Capture the cell that displays the provided text and extract its [X, Y] central coordinate. 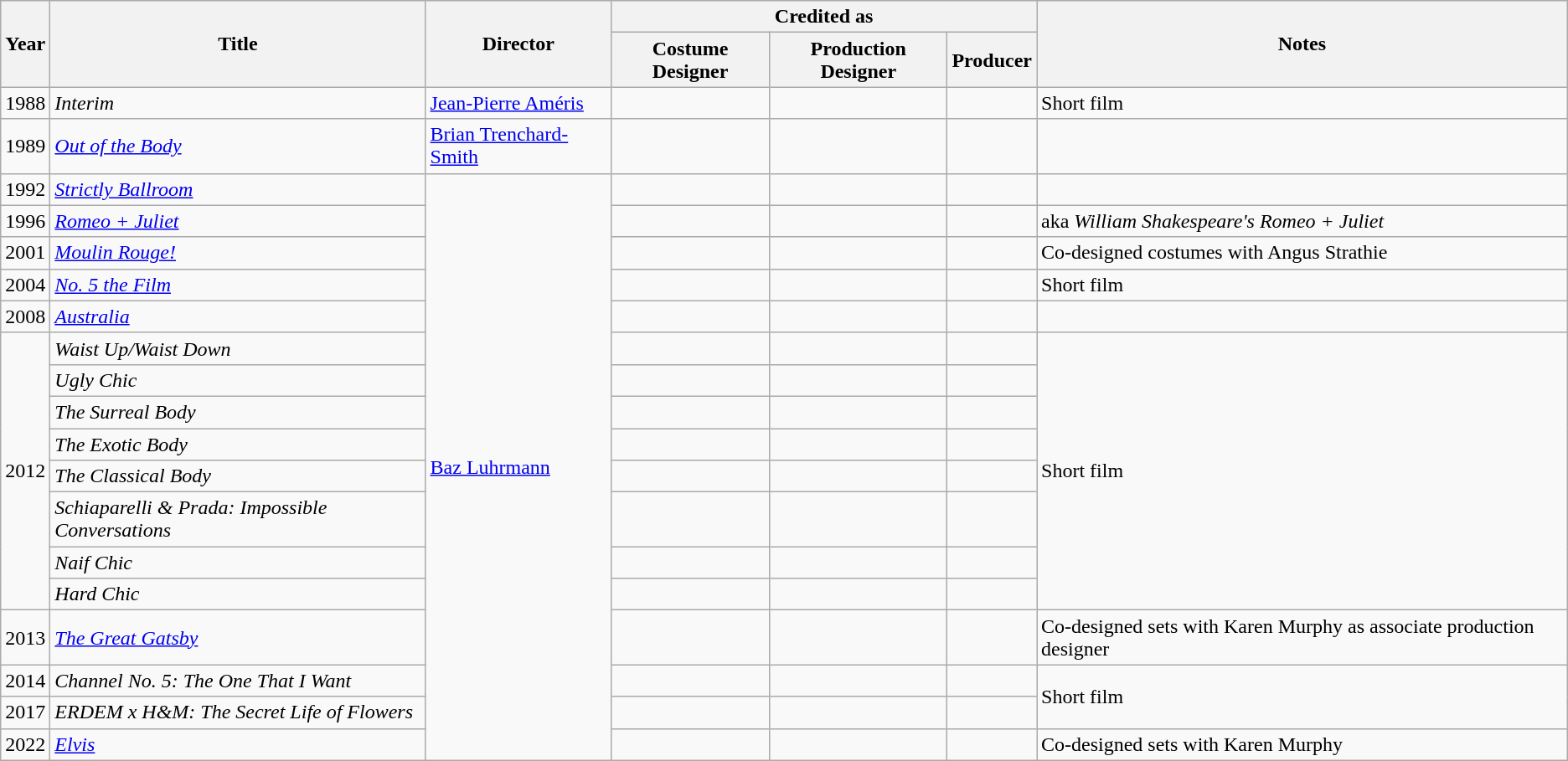
Credited as [824, 17]
1996 [25, 221]
Channel No. 5: The One That I Want [238, 681]
ERDEM x H&M: The Secret Life of Flowers [238, 712]
Strictly Ballroom [238, 189]
Schiaparelli & Prada: Impossible Conversations [238, 519]
1988 [25, 103]
Ugly Chic [238, 380]
Waist Up/Waist Down [238, 348]
Hard Chic [238, 594]
Production Designer [858, 60]
The Exotic Body [238, 445]
Australia [238, 316]
The Great Gatsby [238, 638]
Producer [992, 60]
2013 [25, 638]
Moulin Rouge! [238, 253]
Brian Trenchard-Smith [518, 146]
Baz Luhrmann [518, 467]
Romeo + Juliet [238, 221]
Jean-Pierre Améris [518, 103]
The Classical Body [238, 476]
2022 [25, 744]
1992 [25, 189]
Out of the Body [238, 146]
No. 5 the Film [238, 285]
Year [25, 44]
aka William Shakespeare's Romeo + Juliet [1302, 221]
2014 [25, 681]
Costume Designer [690, 60]
2008 [25, 316]
Elvis [238, 744]
Notes [1302, 44]
Director [518, 44]
The Surreal Body [238, 412]
2001 [25, 253]
Naif Chic [238, 563]
2017 [25, 712]
Title [238, 44]
2004 [25, 285]
Co-designed costumes with Angus Strathie [1302, 253]
Co-designed sets with Karen Murphy [1302, 744]
1989 [25, 146]
2012 [25, 471]
Co-designed sets with Karen Murphy as associate production designer [1302, 638]
Interim [238, 103]
